Capture the cell that displays the provided text and extract its (X, Y) central coordinate. 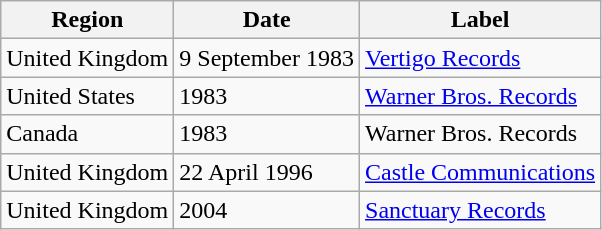
Date (267, 20)
2004 (267, 210)
9 September 1983 (267, 58)
Castle Communications (480, 172)
Region (88, 20)
Canada (88, 134)
Sanctuary Records (480, 210)
United States (88, 96)
22 April 1996 (267, 172)
Vertigo Records (480, 58)
Label (480, 20)
